Detect which cell encompasses the target text, then output its (x, y) center coordinate. 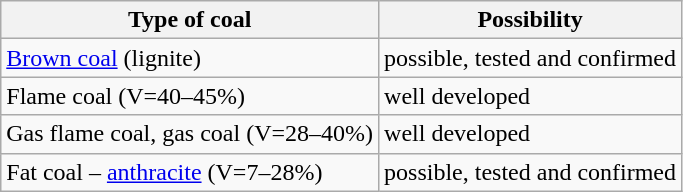
Flame coal (V=40–45%) (190, 96)
Possibility (530, 20)
Brown coal (lignite) (190, 58)
Fat coal – anthracite (V=7–28%) (190, 172)
Gas flame coal, gas coal (V=28–40%) (190, 134)
Type of coal (190, 20)
